Return [x, y] of the center of cell containing provided text 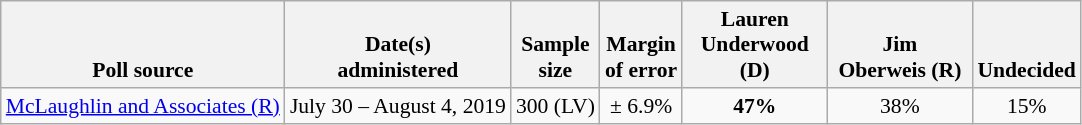
47% [754, 106]
JimOberweis (R) [900, 44]
300 (LV) [556, 106]
± 6.9% [641, 106]
Samplesize [556, 44]
McLaughlin and Associates (R) [143, 106]
Marginof error [641, 44]
15% [1026, 106]
LaurenUnderwood (D) [754, 44]
Poll source [143, 44]
Date(s)administered [398, 44]
38% [900, 106]
July 30 – August 4, 2019 [398, 106]
Undecided [1026, 44]
